Determine the (X, Y) coordinate at the center of the cell enclosing the given text.  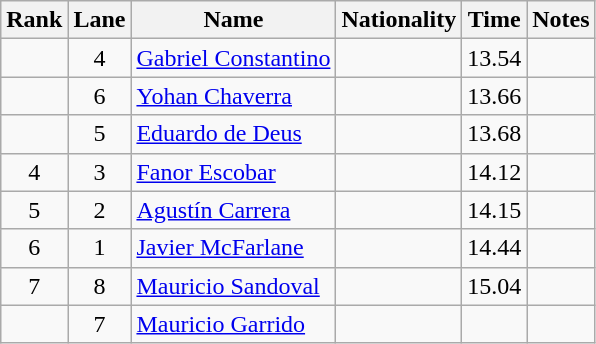
14.15 (494, 210)
Mauricio Sandoval (234, 286)
13.54 (494, 58)
Javier McFarlane (234, 248)
Rank (34, 20)
2 (100, 210)
Agustín Carrera (234, 210)
Eduardo de Deus (234, 134)
Notes (561, 20)
Time (494, 20)
14.12 (494, 172)
8 (100, 286)
Fanor Escobar (234, 172)
Mauricio Garrido (234, 324)
13.68 (494, 134)
Lane (100, 20)
3 (100, 172)
13.66 (494, 96)
14.44 (494, 248)
Name (234, 20)
Yohan Chaverra (234, 96)
Nationality (399, 20)
Gabriel Constantino (234, 58)
1 (100, 248)
15.04 (494, 286)
